Capture the cell that displays the provided text and extract its [x, y] central coordinate. 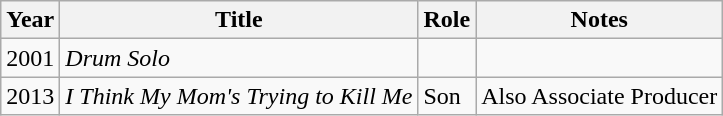
Notes [600, 20]
Year [30, 20]
Drum Solo [239, 58]
I Think My Mom's Trying to Kill Me [239, 96]
Role [447, 20]
2001 [30, 58]
Title [239, 20]
Son [447, 96]
Also Associate Producer [600, 96]
2013 [30, 96]
